Return the (x, y) coordinate for the center point of the cell that contains the specified text.  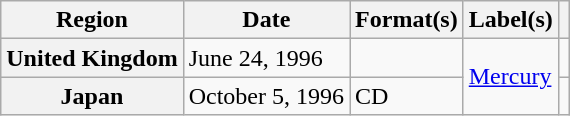
Japan (92, 96)
Mercury (510, 77)
CD (407, 96)
October 5, 1996 (266, 96)
United Kingdom (92, 58)
Region (92, 20)
Format(s) (407, 20)
Date (266, 20)
Label(s) (510, 20)
June 24, 1996 (266, 58)
